Provide the [X, Y] coordinate of the cell's center where the given text is located.  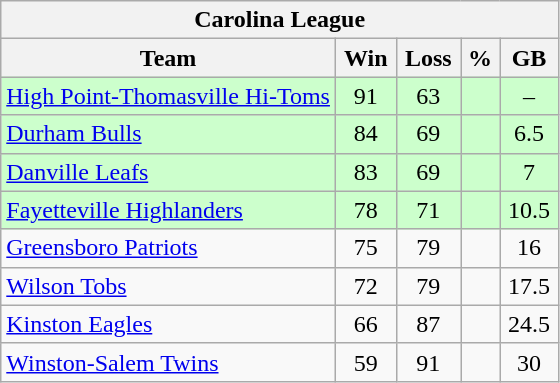
83 [366, 172]
Fayetteville Highlanders [168, 210]
24.5 [530, 324]
Durham Bulls [168, 134]
75 [366, 248]
– [530, 96]
30 [530, 362]
78 [366, 210]
GB [530, 58]
10.5 [530, 210]
72 [366, 286]
59 [366, 362]
Danville Leafs [168, 172]
Wilson Tobs [168, 286]
71 [428, 210]
16 [530, 248]
84 [366, 134]
High Point-Thomasville Hi-Toms [168, 96]
Greensboro Patriots [168, 248]
7 [530, 172]
66 [366, 324]
Winston-Salem Twins [168, 362]
Team [168, 58]
6.5 [530, 134]
Loss [428, 58]
Kinston Eagles [168, 324]
Win [366, 58]
87 [428, 324]
63 [428, 96]
17.5 [530, 286]
Carolina League [280, 20]
% [480, 58]
